Pinpoint the cell where the given text exists, returning its (X, Y) midpoint coordinate. 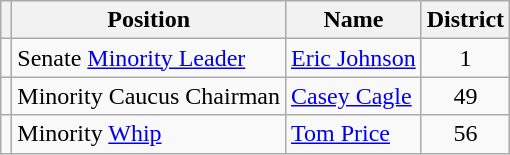
Tom Price (354, 134)
Senate Minority Leader (149, 58)
Name (354, 20)
Minority Whip (149, 134)
Eric Johnson (354, 58)
Position (149, 20)
District (465, 20)
Casey Cagle (354, 96)
56 (465, 134)
Minority Caucus Chairman (149, 96)
49 (465, 96)
1 (465, 58)
